Pinpoint the cell where the given text exists, returning its [X, Y] midpoint coordinate. 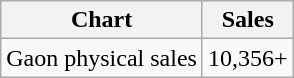
Sales [248, 20]
Gaon physical sales [102, 58]
Chart [102, 20]
10,356+ [248, 58]
